Locate the cell with the specified text and output its (x, y) center coordinate. 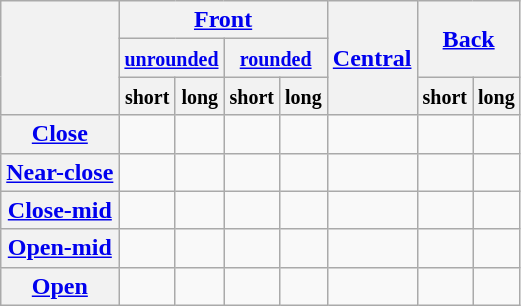
Near-close (60, 172)
Open-mid (60, 248)
Central (372, 58)
Front (223, 20)
rounded (276, 58)
Back (468, 39)
Close (60, 134)
Open (60, 286)
Close-mid (60, 210)
unrounded (172, 58)
